Scan for the cell matching the given text and deliver its [X, Y] coordinate at center. 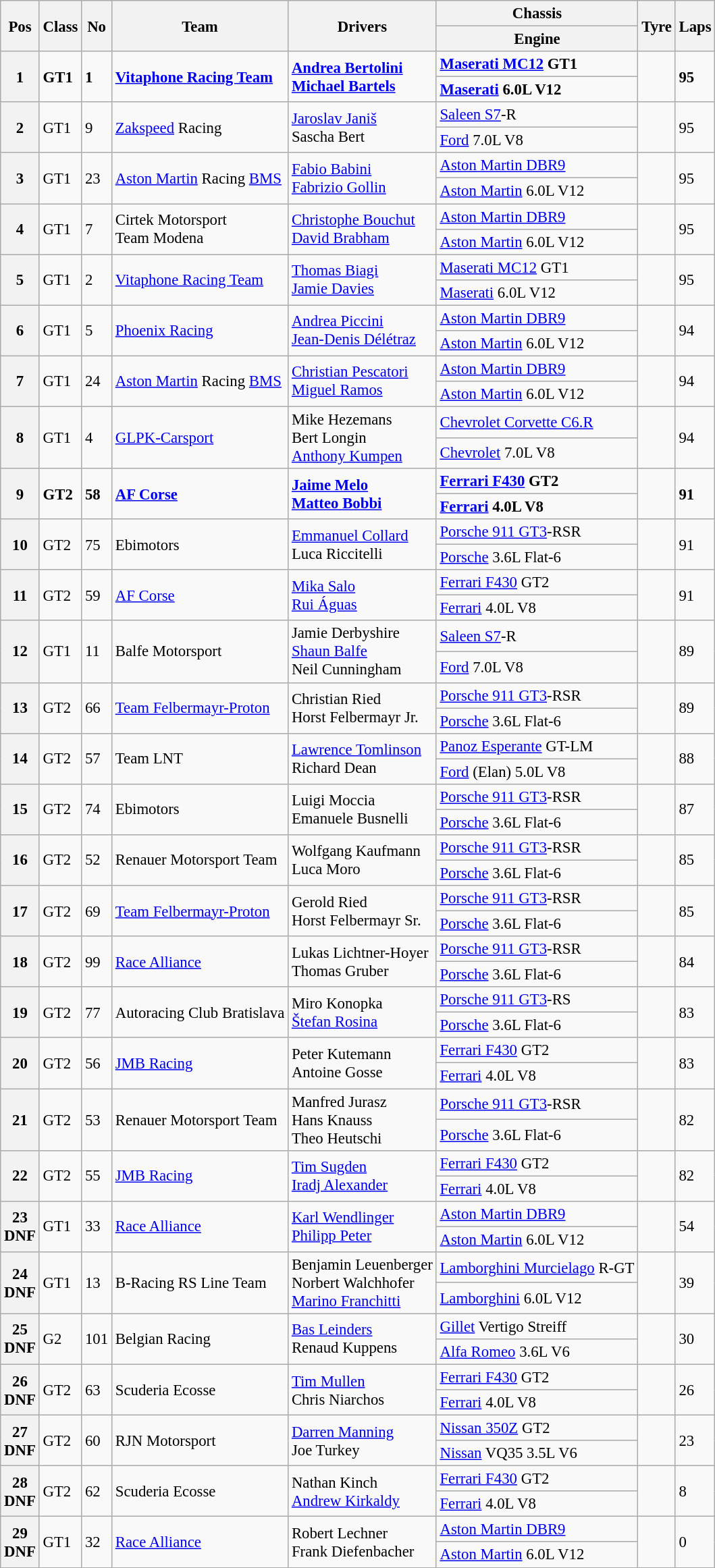
24 [97, 381]
Porsche 911 GT3-RS [537, 1000]
Cirtek Motorsport Team Modena [200, 229]
Jaroslav Janiš Sascha Bert [363, 127]
26 [695, 1389]
Emmanuel Collard Luca Riccitelli [363, 544]
Christian Ried Horst Felbermayr Jr. [363, 707]
Thomas Biagi Jamie Davies [363, 279]
Gillet Vertigo Streiff [537, 1326]
Gerold Ried Horst Felbermayr Sr. [363, 911]
74 [97, 810]
Christophe Bouchut David Brabham [363, 229]
17 [20, 911]
Tim Sugden Iradj Alexander [363, 1176]
Jaime Melo Matteo Bobbi [363, 494]
No [97, 26]
Zakspeed Racing [200, 127]
99 [97, 961]
22 [20, 1176]
Chevrolet 7.0L V8 [537, 453]
15 [20, 810]
Panoz Esperante GT-LM [537, 746]
62 [97, 1492]
Christian Pescatori Miguel Ramos [363, 381]
Mika Salo Rui Águas [363, 595]
Robert Lechner Frank Diefenbacher [363, 1542]
66 [97, 707]
Team LNT [200, 759]
Jamie Derbyshire Shaun Balfe Neil Cunningham [363, 652]
Autoracing Club Bratislava [200, 1012]
B-Racing RS Line Team [200, 1283]
RJN Motorsport [200, 1440]
Miro Konopka Štefan Rosina [363, 1012]
33 [97, 1226]
63 [97, 1389]
Darren Manning Joe Turkey [363, 1440]
Andrea Bertolini Michael Bartels [363, 77]
88 [695, 759]
Lawrence Tomlinson Richard Dean [363, 759]
59 [97, 595]
Class [61, 26]
Nissan 350Z GT2 [537, 1428]
18 [20, 961]
6 [20, 331]
Nathan Kinch Andrew Kirkaldy [363, 1492]
Peter Kutemann Antoine Gosse [363, 1064]
27DNF [20, 1440]
Laps [695, 26]
Engine [537, 39]
Team [200, 26]
Pos [20, 26]
Chassis [537, 13]
Drivers [363, 26]
Benjamin Leuenberger Norbert Walchhofer Marino Franchitti [363, 1283]
23DNF [20, 1226]
Tim Mullen Chris Niarchos [363, 1389]
Fabio Babini Fabrizio Gollin [363, 178]
Chevrolet Corvette C6.R [537, 422]
Lukas Lichtner-Hoyer Thomas Gruber [363, 961]
Bas Leinders Renaud Kuppens [363, 1339]
54 [695, 1226]
25DNF [20, 1339]
39 [695, 1283]
10 [20, 544]
56 [97, 1064]
16 [20, 860]
Manfred Jurasz Hans Knauss Theo Heutschi [363, 1120]
14 [20, 759]
Andrea Piccini Jean-Denis Délétraz [363, 331]
12 [20, 652]
69 [97, 911]
58 [97, 494]
101 [97, 1339]
Wolfgang Kaufmann Luca Moro [363, 860]
75 [97, 544]
Balfe Motorsport [200, 652]
53 [97, 1120]
Phoenix Racing [200, 331]
77 [97, 1012]
60 [97, 1440]
55 [97, 1176]
Luigi Moccia Emanuele Busnelli [363, 810]
Belgian Racing [200, 1339]
Alfa Romeo 3.6L V6 [537, 1352]
Lamborghini 6.0L V12 [537, 1298]
30 [695, 1339]
29DNF [20, 1542]
28DNF [20, 1492]
24DNF [20, 1283]
Mike Hezemans Bert Longin Anthony Kumpen [363, 437]
G2 [61, 1339]
Nissan VQ35 3.5L V6 [537, 1453]
Lamborghini Murcielago R-GT [537, 1268]
Ford (Elan) 5.0L V8 [537, 772]
21 [20, 1120]
32 [97, 1542]
87 [695, 810]
0 [695, 1542]
3 [20, 178]
20 [20, 1064]
26DNF [20, 1389]
GLPK-Carsport [200, 437]
57 [97, 759]
Tyre [656, 26]
84 [695, 961]
52 [97, 860]
Karl Wendlinger Philipp Peter [363, 1226]
19 [20, 1012]
